Locate the cell with the specified text and output its (X, Y) center coordinate. 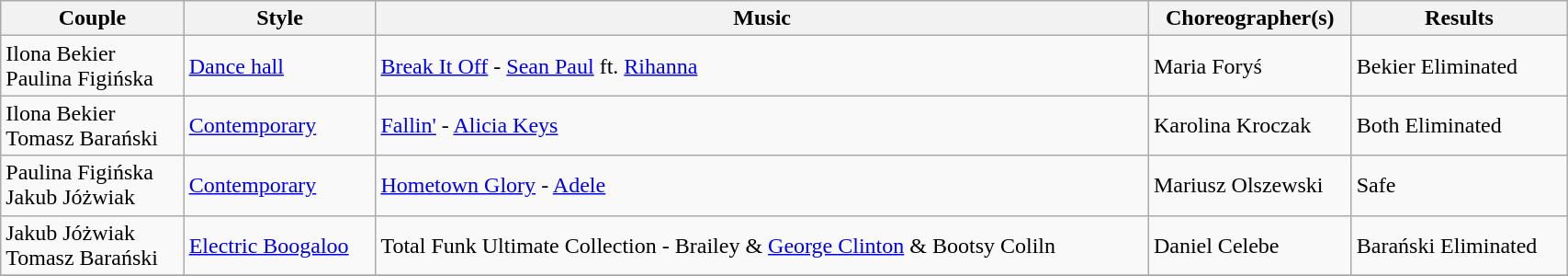
Maria Foryś (1249, 66)
Couple (92, 18)
Electric Boogaloo (279, 245)
Choreographer(s) (1249, 18)
Jakub JóżwiakTomasz Barański (92, 245)
Fallin' - Alicia Keys (762, 125)
Ilona BekierPaulina Figińska (92, 66)
Hometown Glory - Adele (762, 186)
Paulina FigińskaJakub Jóżwiak (92, 186)
Daniel Celebe (1249, 245)
Total Funk Ultimate Collection - Brailey & George Clinton & Bootsy Coliln (762, 245)
Music (762, 18)
Results (1459, 18)
Break It Off - Sean Paul ft. Rihanna (762, 66)
Bekier Eliminated (1459, 66)
Both Eliminated (1459, 125)
Mariusz Olszewski (1249, 186)
Safe (1459, 186)
Karolina Kroczak (1249, 125)
Barański Eliminated (1459, 245)
Ilona BekierTomasz Barański (92, 125)
Dance hall (279, 66)
Style (279, 18)
